Locate the cell with the specified text and output its [x, y] center coordinate. 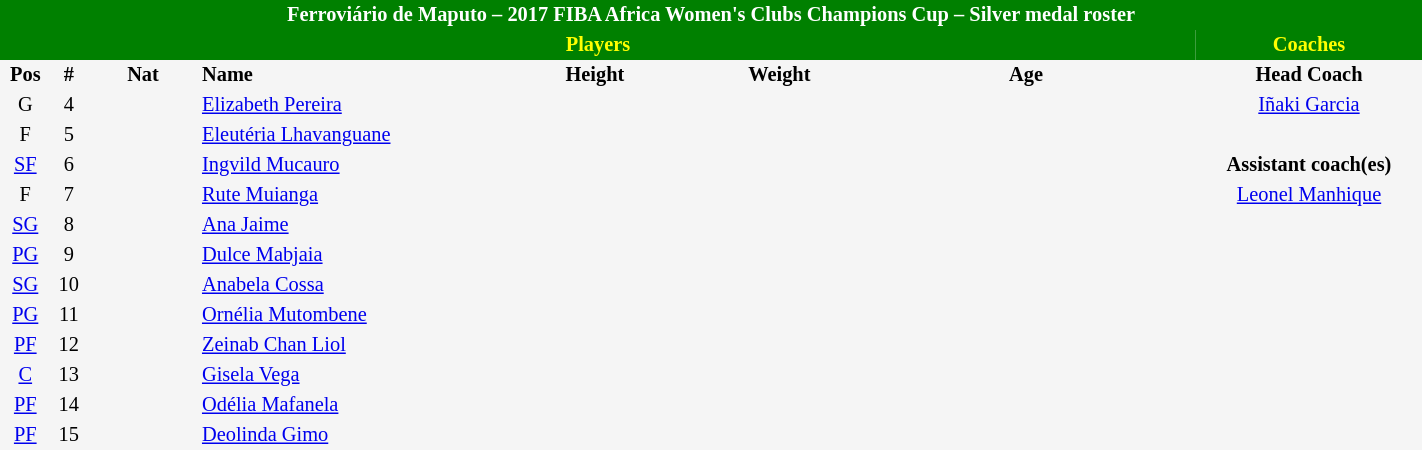
9 [69, 255]
11 [69, 315]
10 [69, 285]
14 [69, 405]
12 [69, 345]
Name [343, 75]
Assistant coach(es) [1309, 165]
7 [69, 195]
Players [598, 45]
Ferroviário de Maputo – 2017 FIBA Africa Women's Clubs Champions Cup – Silver medal roster [711, 15]
# [69, 75]
6 [69, 165]
Leonel Manhique [1309, 195]
13 [69, 375]
Coaches [1309, 45]
Ornélia Mutombene [343, 315]
C [26, 375]
Age [1026, 75]
Elizabeth Pereira [343, 105]
Pos [26, 75]
G [26, 105]
15 [69, 435]
Rute Muianga [343, 195]
Ingvild Mucauro [343, 165]
Eleutéria Lhavanguane [343, 135]
Weight [780, 75]
Anabela Cossa [343, 285]
Height [595, 75]
SF [26, 165]
5 [69, 135]
Zeinab Chan Liol [343, 345]
Deolinda Gimo [343, 435]
Head Coach [1309, 75]
Dulce Mabjaia [343, 255]
4 [69, 105]
8 [69, 225]
Odélia Mafanela [343, 405]
Gisela Vega [343, 375]
Ana Jaime [343, 225]
Nat [143, 75]
Iñaki Garcia [1309, 105]
